Determine the (x, y) coordinate at the center of the cell enclosing the given text.  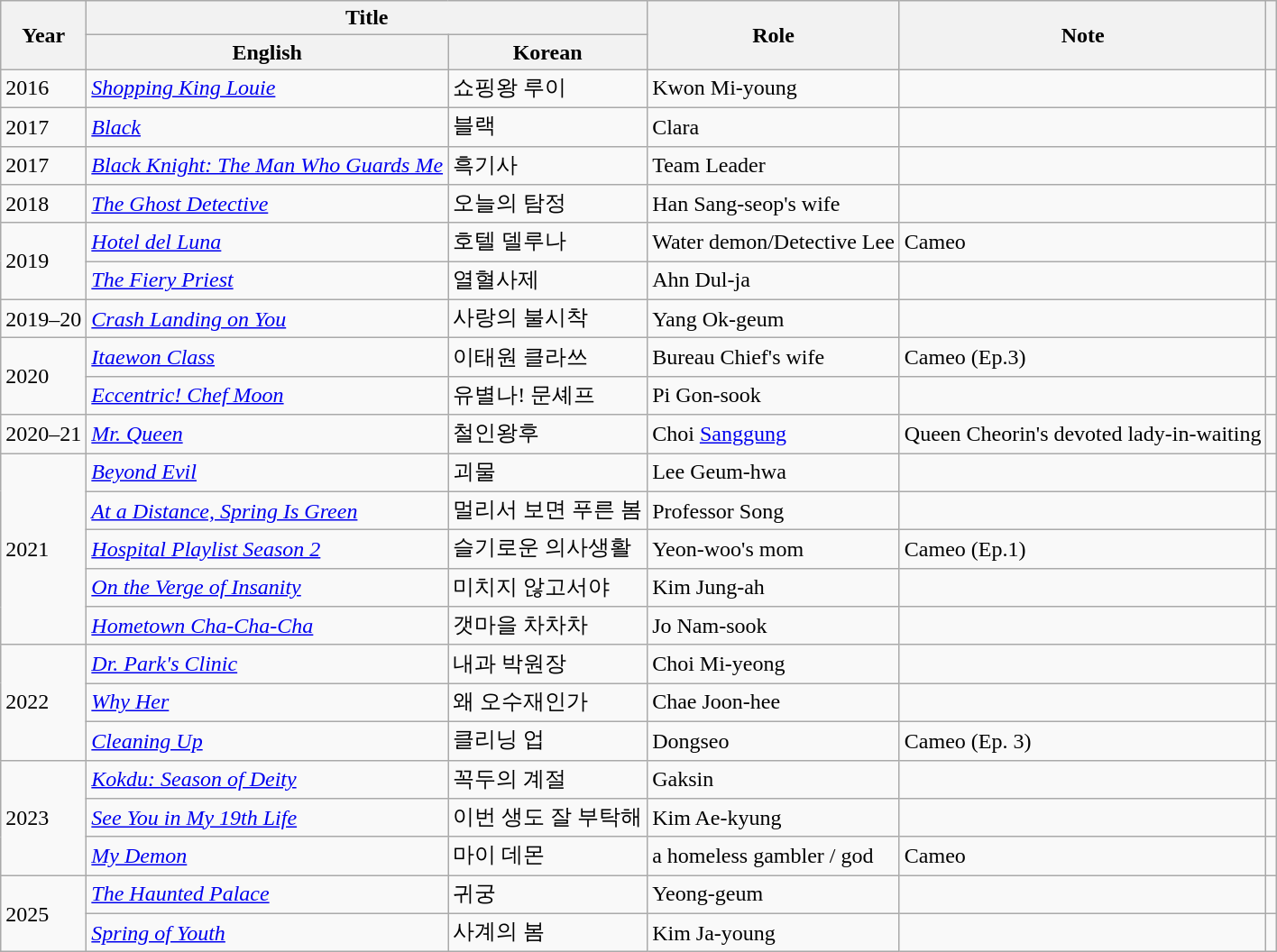
괴물 (548, 472)
꼭두의 계절 (548, 779)
마이 데몬 (548, 856)
Cleaning Up (267, 741)
이태원 클라쓰 (548, 357)
Hospital Playlist Season 2 (267, 550)
Yeong-geum (774, 894)
슬기로운 의사생활 (548, 550)
Bureau Chief's wife (774, 357)
2019 (43, 261)
Beyond Evil (267, 472)
오늘의 탐정 (548, 204)
Yeon-woo's mom (774, 550)
이번 생도 잘 부탁해 (548, 819)
2016 (43, 88)
Cameo (Ep.3) (1082, 357)
Kim Ja-young (774, 932)
The Fiery Priest (267, 281)
사계의 봄 (548, 932)
블랙 (548, 126)
왜 오수재인가 (548, 703)
2018 (43, 204)
Title (367, 18)
a homeless gambler / god (774, 856)
Cameo (Ep.1) (1082, 550)
On the Verge of Insanity (267, 588)
Year (43, 35)
Kokdu: Season of Deity (267, 779)
미치지 않고서야 (548, 588)
Note (1082, 35)
Clara (774, 126)
멀리서 보면 푸른 봄 (548, 510)
2021 (43, 548)
Mr. Queen (267, 435)
흑기사 (548, 166)
Eccentric! Chef Moon (267, 395)
The Haunted Palace (267, 894)
호텔 델루나 (548, 242)
Pi Gon-sook (774, 395)
Ahn Dul-ja (774, 281)
Gaksin (774, 779)
2022 (43, 702)
Shopping King Louie (267, 88)
Han Sang-seop's wife (774, 204)
Itaewon Class (267, 357)
Kim Ae-kyung (774, 819)
My Demon (267, 856)
철인왕후 (548, 435)
2020 (43, 377)
Choi Sanggung (774, 435)
Yang Ok-geum (774, 319)
2025 (43, 914)
2023 (43, 818)
Jo Nam-sook (774, 626)
Black (267, 126)
Water demon/Detective Lee (774, 242)
English (267, 52)
Choi Mi-yeong (774, 664)
Queen Cheorin's devoted lady-in-waiting (1082, 435)
열혈사제 (548, 281)
내과 박원장 (548, 664)
클리닝 업 (548, 741)
Hometown Cha-Cha-Cha (267, 626)
Crash Landing on You (267, 319)
2020–21 (43, 435)
Kim Jung-ah (774, 588)
Cameo (Ep. 3) (1082, 741)
The Ghost Detective (267, 204)
유별나! 문셰프 (548, 395)
Dongseo (774, 741)
Team Leader (774, 166)
At a Distance, Spring Is Green (267, 510)
Chae Joon-hee (774, 703)
Professor Song (774, 510)
사랑의 불시착 (548, 319)
Role (774, 35)
귀궁 (548, 894)
Korean (548, 52)
갯마을 차차차 (548, 626)
쇼핑왕 루이 (548, 88)
Kwon Mi-young (774, 88)
2019–20 (43, 319)
Spring of Youth (267, 932)
Dr. Park's Clinic (267, 664)
Hotel del Luna (267, 242)
See You in My 19th Life (267, 819)
Lee Geum-hwa (774, 472)
Black Knight: The Man Who Guards Me (267, 166)
Why Her (267, 703)
